Find where the given text appears and provide that cell's center as [X, Y] coordinate. 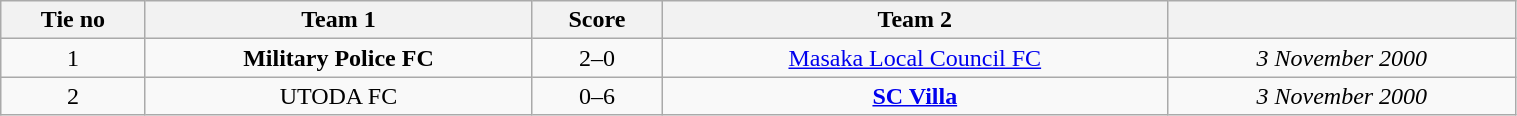
0–6 [597, 96]
Team 2 [915, 20]
Score [597, 20]
1 [73, 58]
Tie no [73, 20]
Team 1 [338, 20]
UTODA FC [338, 96]
Masaka Local Council FC [915, 58]
Military Police FC [338, 58]
2–0 [597, 58]
2 [73, 96]
SC Villa [915, 96]
